Detect which cell encompasses the target text, then output its (x, y) center coordinate. 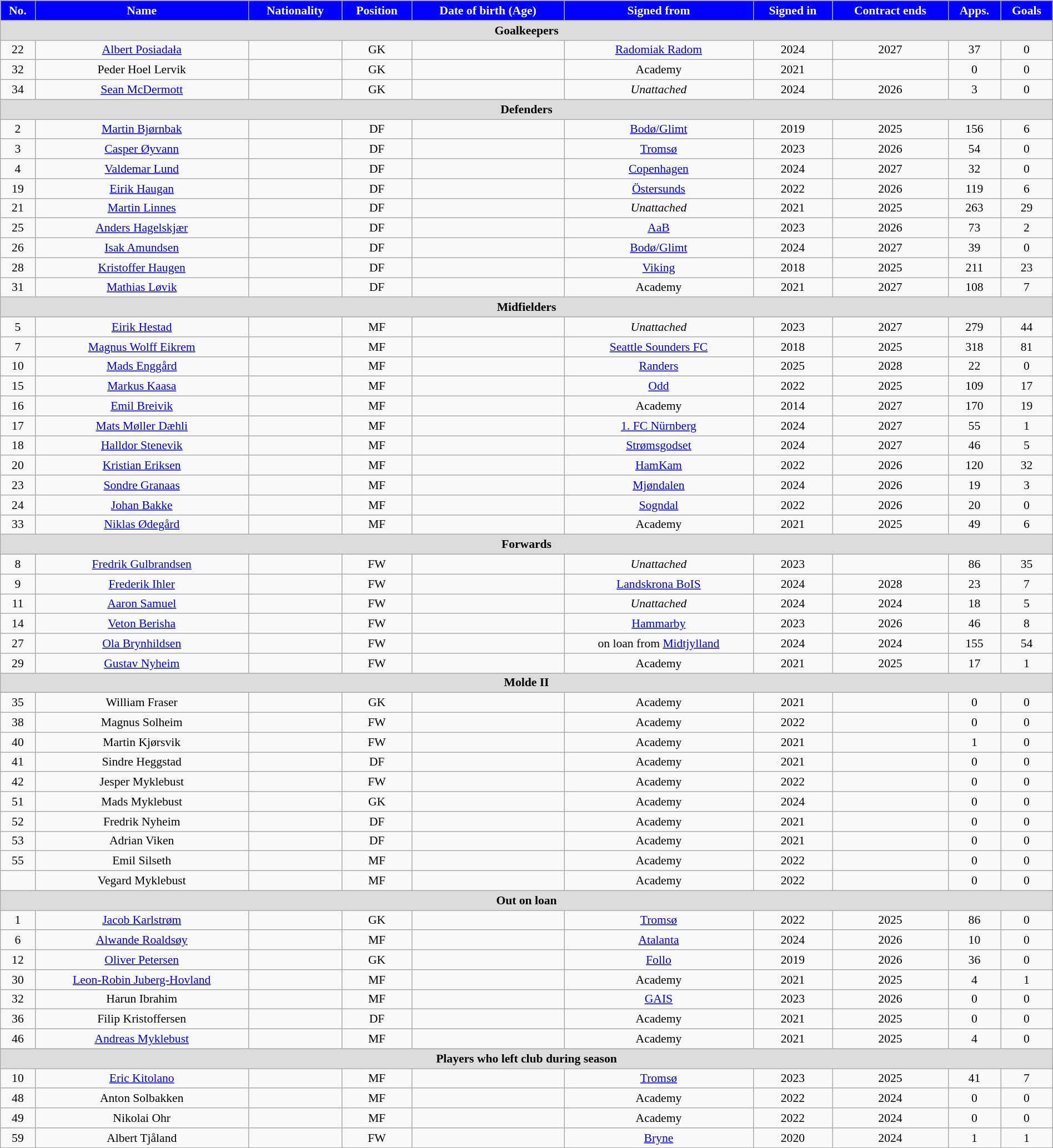
1. FC Nürnberg (659, 426)
Nationality (295, 11)
Niklas Ødegård (142, 525)
Albert Tjåland (142, 1138)
Forwards (526, 545)
Adrian Viken (142, 841)
30 (18, 980)
Jesper Myklebust (142, 782)
Leon-Robin Juberg-Hovland (142, 980)
34 (18, 90)
Defenders (526, 109)
Radomiak Radom (659, 50)
Filip Kristoffersen (142, 1019)
Eric Kitolano (142, 1079)
William Fraser (142, 703)
21 (18, 208)
Follo (659, 960)
Viking (659, 268)
33 (18, 525)
Copenhagen (659, 169)
Oliver Petersen (142, 960)
Peder Hoel Lervik (142, 70)
155 (974, 643)
Albert Posiadała (142, 50)
Anton Solbakken (142, 1099)
Ola Brynhildsen (142, 643)
Emil Breivik (142, 406)
Jacob Karlstrøm (142, 920)
38 (18, 723)
39 (974, 248)
Eirik Haugan (142, 189)
Players who left club during season (526, 1059)
318 (974, 347)
Position (377, 11)
279 (974, 327)
16 (18, 406)
Randers (659, 366)
Goalkeepers (526, 31)
Gustav Nyheim (142, 663)
Seattle Sounders FC (659, 347)
Valdemar Lund (142, 169)
Odd (659, 386)
52 (18, 822)
Sean McDermott (142, 90)
Nikolai Ohr (142, 1118)
Atalanta (659, 940)
Alwande Roaldsøy (142, 940)
Anders Hagelskjær (142, 228)
156 (974, 129)
Veton Berisha (142, 624)
48 (18, 1099)
Martin Kjørsvik (142, 742)
51 (18, 802)
Aaron Samuel (142, 604)
Mads Myklebust (142, 802)
Magnus Solheim (142, 723)
Sogndal (659, 505)
108 (974, 288)
Strømsgodset (659, 446)
73 (974, 228)
Östersunds (659, 189)
Sondre Granaas (142, 485)
109 (974, 386)
Goals (1027, 11)
Harun Ibrahim (142, 999)
Isak Amundsen (142, 248)
Apps. (974, 11)
59 (18, 1138)
40 (18, 742)
Eirik Hestad (142, 327)
170 (974, 406)
Hammarby (659, 624)
53 (18, 841)
120 (974, 466)
211 (974, 268)
Andreas Myklebust (142, 1039)
Markus Kaasa (142, 386)
Casper Øyvann (142, 149)
15 (18, 386)
Bryne (659, 1138)
37 (974, 50)
44 (1027, 327)
Vegard Myklebust (142, 881)
Date of birth (Age) (488, 11)
No. (18, 11)
26 (18, 248)
GAIS (659, 999)
Signed from (659, 11)
on loan from Midtjylland (659, 643)
81 (1027, 347)
Mads Enggård (142, 366)
Frederik Ihler (142, 584)
HamKam (659, 466)
263 (974, 208)
Fredrik Nyheim (142, 822)
Emil Silseth (142, 861)
Landskrona BoIS (659, 584)
AaB (659, 228)
27 (18, 643)
14 (18, 624)
Martin Linnes (142, 208)
Out on loan (526, 900)
Mathias Løvik (142, 288)
Halldor Stenevik (142, 446)
31 (18, 288)
Mjøndalen (659, 485)
11 (18, 604)
Mats Møller Dæhli (142, 426)
Sindre Heggstad (142, 762)
Martin Bjørnbak (142, 129)
9 (18, 584)
42 (18, 782)
24 (18, 505)
Contract ends (890, 11)
25 (18, 228)
Signed in (793, 11)
Midfielders (526, 308)
Johan Bakke (142, 505)
Fredrik Gulbrandsen (142, 565)
12 (18, 960)
28 (18, 268)
Name (142, 11)
Molde II (526, 683)
2020 (793, 1138)
Kristian Eriksen (142, 466)
2014 (793, 406)
119 (974, 189)
Magnus Wolff Eikrem (142, 347)
Kristoffer Haugen (142, 268)
